Provide the (X, Y) coordinate of the cell's center where the given text is located.  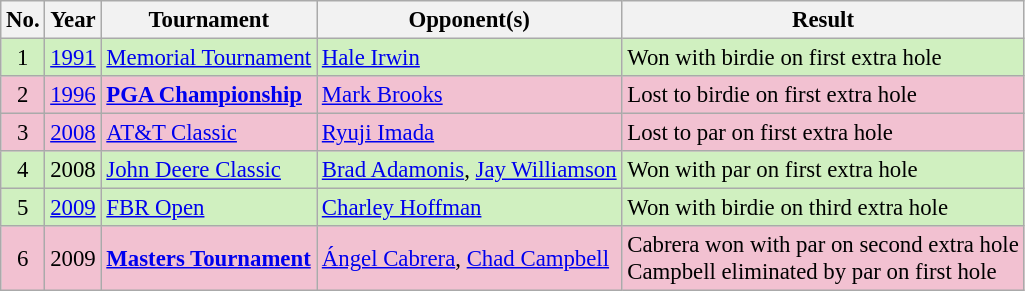
3 (23, 133)
Won with birdie on first extra hole (823, 58)
2 (23, 95)
Year (73, 20)
5 (23, 208)
Tournament (208, 20)
Hale Irwin (468, 58)
Lost to birdie on first extra hole (823, 95)
Ángel Cabrera, Chad Campbell (468, 258)
1991 (73, 58)
FBR Open (208, 208)
Lost to par on first extra hole (823, 133)
John Deere Classic (208, 170)
Won with birdie on third extra hole (823, 208)
PGA Championship (208, 95)
Cabrera won with par on second extra holeCampbell eliminated by par on first hole (823, 258)
4 (23, 170)
Brad Adamonis, Jay Williamson (468, 170)
Opponent(s) (468, 20)
Ryuji Imada (468, 133)
1 (23, 58)
Memorial Tournament (208, 58)
Mark Brooks (468, 95)
No. (23, 20)
Result (823, 20)
6 (23, 258)
Charley Hoffman (468, 208)
AT&T Classic (208, 133)
1996 (73, 95)
Won with par on first extra hole (823, 170)
Masters Tournament (208, 258)
